From the cell containing the given text, extract its center point as (X, Y) coordinate. 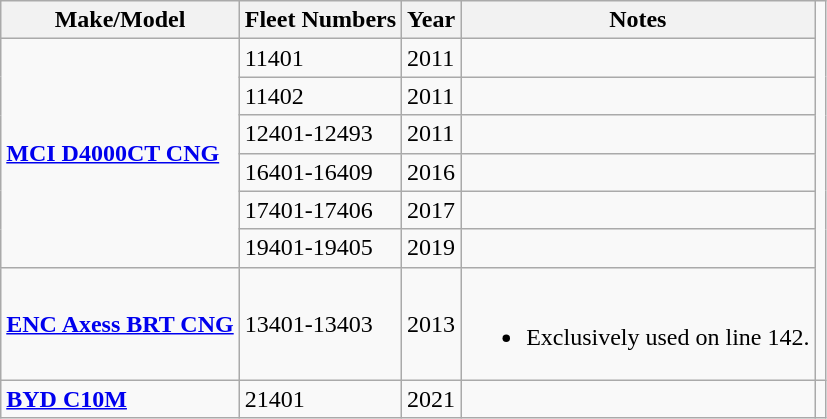
12401-12493 (320, 134)
Notes (638, 20)
ENC Axess BRT CNG (120, 324)
Year (432, 20)
Fleet Numbers (320, 20)
MCI D4000CT CNG (120, 153)
17401-17406 (320, 210)
2019 (432, 248)
BYD C10M (120, 399)
2013 (432, 324)
11401 (320, 58)
21401 (320, 399)
16401-16409 (320, 172)
Make/Model (120, 20)
13401-13403 (320, 324)
Exclusively used on line 142. (638, 324)
2021 (432, 399)
19401-19405 (320, 248)
2016 (432, 172)
11402 (320, 96)
2017 (432, 210)
